Determine the [X, Y] coordinate at the center of the cell enclosing the given text.  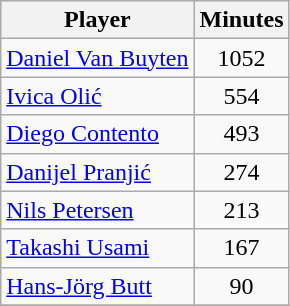
Player [98, 20]
Daniel Van Buyten [98, 58]
Takashi Usami [98, 248]
Hans-Jörg Butt [98, 286]
274 [242, 172]
Diego Contento [98, 134]
213 [242, 210]
1052 [242, 58]
Minutes [242, 20]
Nils Petersen [98, 210]
167 [242, 248]
90 [242, 286]
554 [242, 96]
Ivica Olić [98, 96]
Danijel Pranjić [98, 172]
493 [242, 134]
